Scan for the cell matching the given text and deliver its [x, y] coordinate at center. 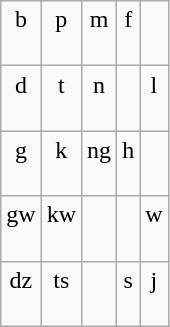
kw [61, 228]
ts [61, 294]
f [128, 34]
h [128, 164]
k [61, 164]
g [21, 164]
m [100, 34]
n [100, 98]
d [21, 98]
p [61, 34]
b [21, 34]
dz [21, 294]
j [154, 294]
w [154, 228]
gw [21, 228]
s [128, 294]
l [154, 98]
ng [100, 164]
t [61, 98]
